Locate the cell with the specified text and output its [X, Y] center coordinate. 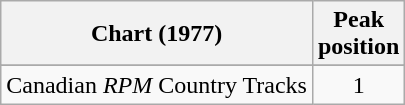
1 [358, 85]
Peakposition [358, 34]
Canadian RPM Country Tracks [157, 85]
Chart (1977) [157, 34]
